Scan for the cell matching the given text and deliver its (X, Y) coordinate at center. 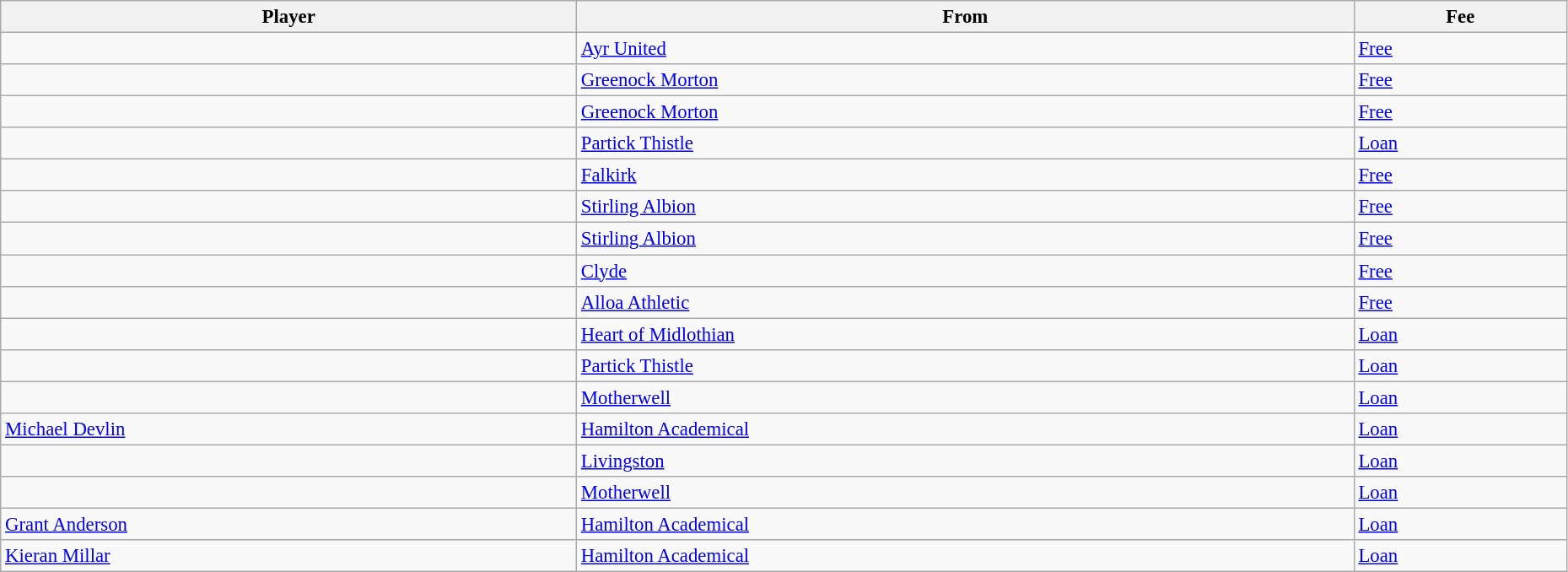
From (966, 17)
Player (288, 17)
Grant Anderson (288, 524)
Heart of Midlothian (966, 334)
Alloa Athletic (966, 302)
Michael Devlin (288, 429)
Clyde (966, 271)
Falkirk (966, 175)
Ayr United (966, 49)
Livingston (966, 461)
Fee (1460, 17)
Kieran Millar (288, 556)
